Locate the cell with the specified text and output its (X, Y) center coordinate. 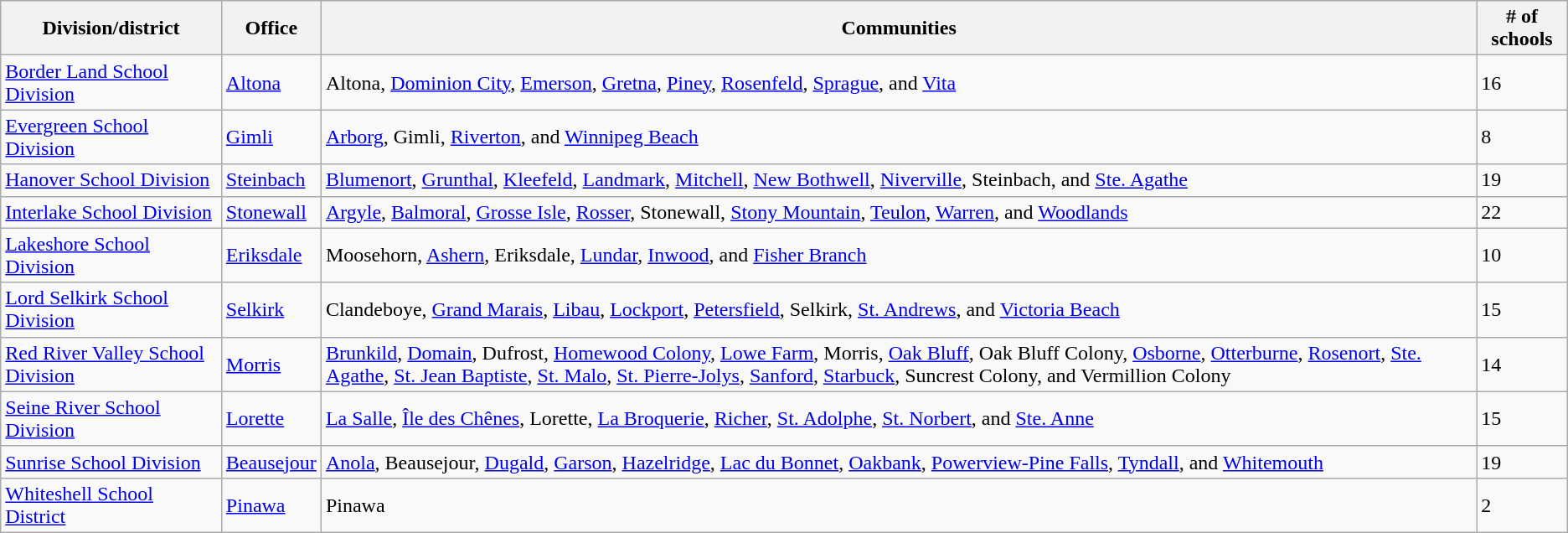
8 (1522, 137)
Interlake School Division (111, 212)
# of schools (1522, 28)
Border Land School Division (111, 82)
Division/district (111, 28)
Clandeboye, Grand Marais, Libau, Lockport, Petersfield, Selkirk, St. Andrews, and Victoria Beach (898, 310)
Red River Valley School Division (111, 364)
Stonewall (271, 212)
Communities (898, 28)
Arborg, Gimli, Riverton, and Winnipeg Beach (898, 137)
Lakeshore School Division (111, 255)
Whiteshell School District (111, 505)
La Salle, Île des Chênes, Lorette, La Broquerie, Richer, St. Adolphe, St. Norbert, and Ste. Anne (898, 419)
Sunrise School Division (111, 462)
Hanover School Division (111, 180)
2 (1522, 505)
Beausejour (271, 462)
Morris (271, 364)
14 (1522, 364)
Blumenort, Grunthal, Kleefeld, Landmark, Mitchell, New Bothwell, Niverville, Steinbach, and Ste. Agathe (898, 180)
Selkirk (271, 310)
Anola, Beausejour, Dugald, Garson, Hazelridge, Lac du Bonnet, Oakbank, Powerview-Pine Falls, Tyndall, and Whitemouth (898, 462)
10 (1522, 255)
Eriksdale (271, 255)
Altona (271, 82)
Lorette (271, 419)
Argyle, Balmoral, Grosse Isle, Rosser, Stonewall, Stony Mountain, Teulon, Warren, and Woodlands (898, 212)
Moosehorn, Ashern, Eriksdale, Lundar, Inwood, and Fisher Branch (898, 255)
Gimli (271, 137)
Seine River School Division (111, 419)
Evergreen School Division (111, 137)
22 (1522, 212)
Office (271, 28)
Altona, Dominion City, Emerson, Gretna, Piney, Rosenfeld, Sprague, and Vita (898, 82)
Steinbach (271, 180)
16 (1522, 82)
Lord Selkirk School Division (111, 310)
